Search for the cell housing the specified text and yield its (x, y) center coordinate. 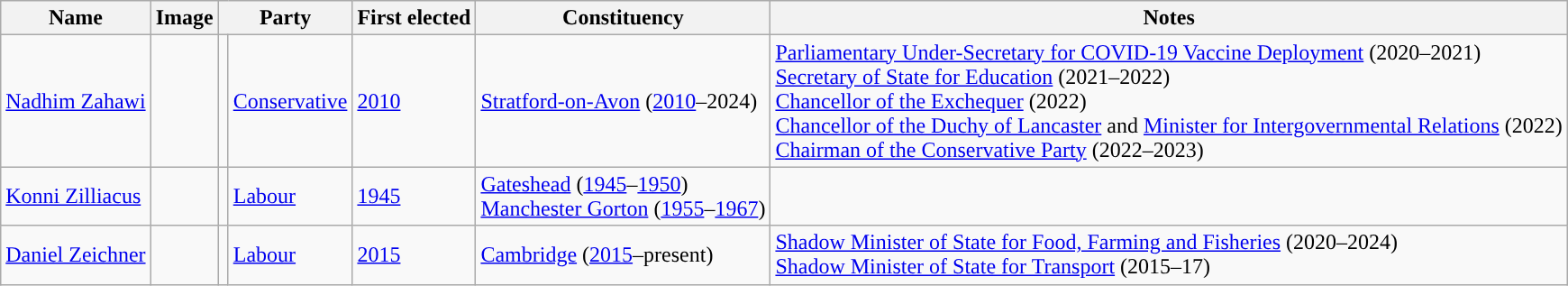
Daniel Zeichner (76, 254)
Party (285, 18)
Gateshead (1945–1950)Manchester Gorton (1955–1967) (624, 197)
Image (184, 18)
2010 (415, 101)
Constituency (624, 18)
1945 (415, 197)
Stratford-on-Avon (2010–2024) (624, 101)
Name (76, 18)
2015 (415, 254)
Notes (1169, 18)
Nadhim Zahawi (76, 101)
Shadow Minister of State for Food, Farming and Fisheries (2020–2024)Shadow Minister of State for Transport (2015–17) (1169, 254)
Cambridge (2015–present) (624, 254)
Conservative (290, 101)
Konni Zilliacus (76, 197)
First elected (415, 18)
